Scan for the cell matching the given text and deliver its [x, y] coordinate at center. 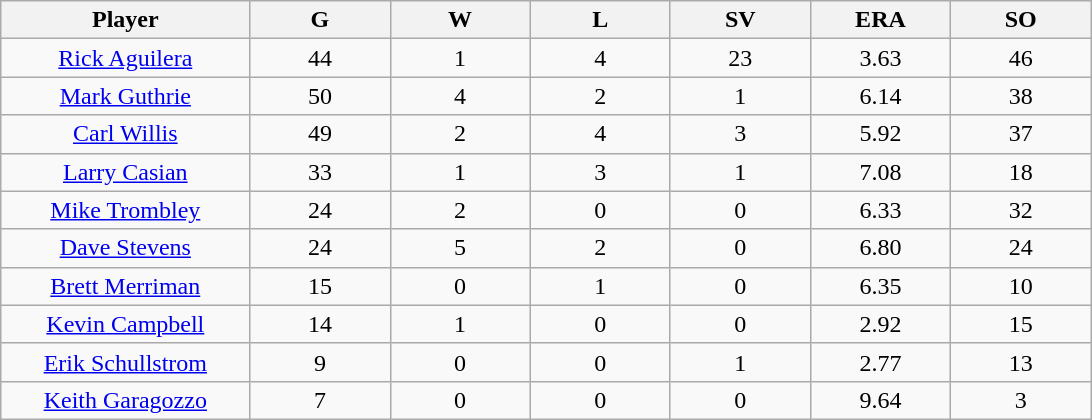
L [600, 20]
37 [1021, 134]
ERA [880, 20]
Rick Aguilera [126, 58]
13 [1021, 362]
32 [1021, 210]
9.64 [880, 400]
18 [1021, 172]
9 [320, 362]
7 [320, 400]
6.33 [880, 210]
33 [320, 172]
Player [126, 20]
6.14 [880, 96]
Larry Casian [126, 172]
6.35 [880, 286]
50 [320, 96]
SV [740, 20]
Mike Trombley [126, 210]
G [320, 20]
49 [320, 134]
Kevin Campbell [126, 324]
14 [320, 324]
2.92 [880, 324]
7.08 [880, 172]
3.63 [880, 58]
Erik Schullstrom [126, 362]
Dave Stevens [126, 248]
Keith Garagozzo [126, 400]
23 [740, 58]
46 [1021, 58]
44 [320, 58]
5.92 [880, 134]
Brett Merriman [126, 286]
2.77 [880, 362]
W [460, 20]
SO [1021, 20]
38 [1021, 96]
Mark Guthrie [126, 96]
5 [460, 248]
Carl Willis [126, 134]
6.80 [880, 248]
10 [1021, 286]
